For the text-containing cell, return its midpoint in [X, Y] coordinate format. 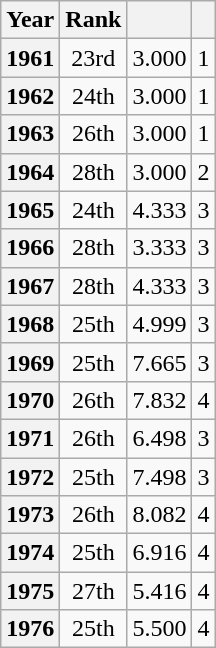
6.916 [160, 553]
1963 [30, 134]
1974 [30, 553]
1967 [30, 286]
8.082 [160, 515]
1962 [30, 96]
3.333 [160, 248]
23rd [94, 58]
Rank [94, 20]
1970 [30, 400]
7.665 [160, 362]
1976 [30, 629]
1965 [30, 210]
Year [30, 20]
1966 [30, 248]
1972 [30, 477]
1961 [30, 58]
1969 [30, 362]
5.416 [160, 591]
6.498 [160, 438]
27th [94, 591]
1968 [30, 324]
2 [204, 172]
1975 [30, 591]
4.999 [160, 324]
7.832 [160, 400]
1971 [30, 438]
5.500 [160, 629]
1964 [30, 172]
1973 [30, 515]
7.498 [160, 477]
